Return the (X, Y) coordinate for the center point of the cell that contains the specified text.  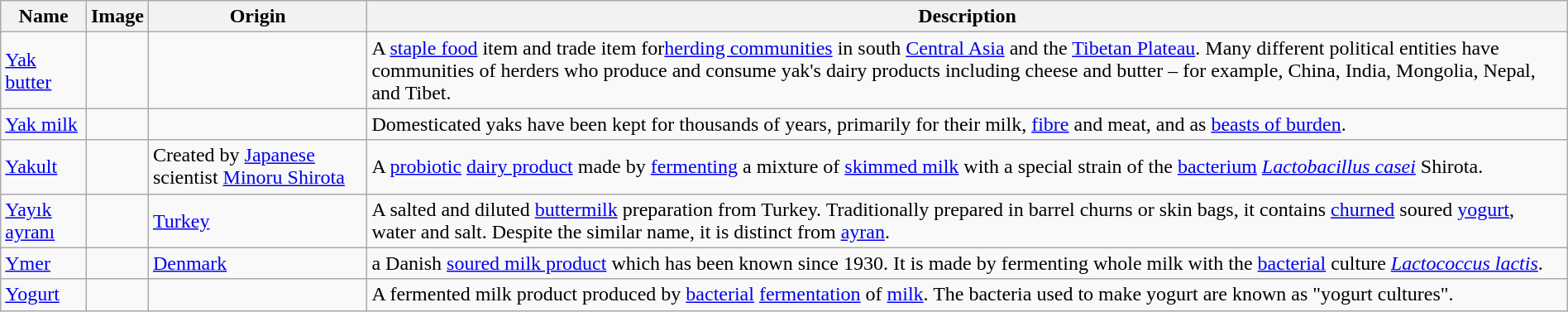
A probiotic dairy product made by fermenting a mixture of skimmed milk with a special strain of the bacterium Lactobacillus casei Shirota. (968, 167)
Origin (257, 17)
Turkey (257, 220)
Ymer (44, 263)
Denmark (257, 263)
Yak butter (44, 70)
Yogurt (44, 295)
Domesticated yaks have been kept for thousands of years, primarily for their milk, fibre and meat, and as beasts of burden. (968, 124)
Description (968, 17)
Yakult (44, 167)
Name (44, 17)
A fermented milk product produced by bacterial fermentation of milk. The bacteria used to make yogurt are known as "yogurt cultures". (968, 295)
a Danish soured milk product which has been known since 1930. It is made by fermenting whole milk with the bacterial culture Lactococcus lactis. (968, 263)
Yayık ayranı (44, 220)
Yak milk (44, 124)
Image (117, 17)
Created by Japanese scientist Minoru Shirota (257, 167)
